Identify which cell holds the provided text, then report its [X, Y] central coordinate. 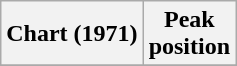
Chart (1971) [72, 34]
Peak position [189, 34]
